Output the [x, y] coordinate of the center of the cell containing the given text.  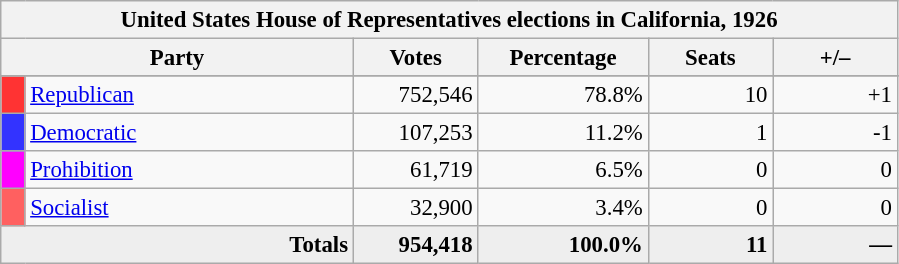
6.5% [563, 170]
3.4% [563, 208]
752,546 [416, 95]
61,719 [416, 170]
11 [710, 245]
+1 [836, 95]
100.0% [563, 245]
1 [710, 133]
10 [710, 95]
-1 [836, 133]
Votes [416, 58]
United States House of Representatives elections in California, 1926 [450, 20]
Prohibition [189, 170]
78.8% [563, 95]
Democratic [189, 133]
954,418 [416, 245]
— [836, 245]
Percentage [563, 58]
Socialist [189, 208]
11.2% [563, 133]
Party [178, 58]
32,900 [416, 208]
Republican [189, 95]
107,253 [416, 133]
Totals [178, 245]
+/– [836, 58]
Seats [710, 58]
